Extract the [X, Y] coordinate from the center of the cell holding the provided text.  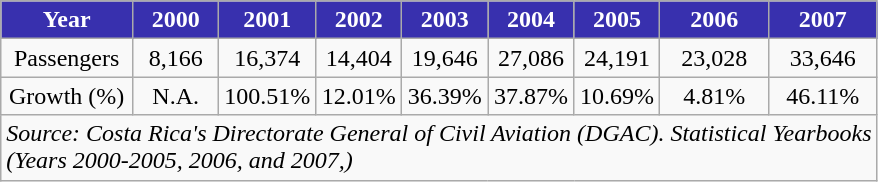
23,028 [714, 58]
2007 [824, 20]
19,646 [445, 58]
N.A. [176, 96]
46.11% [824, 96]
100.51% [268, 96]
4.81% [714, 96]
24,191 [617, 58]
Year [67, 20]
Growth (%) [67, 96]
2003 [445, 20]
8,166 [176, 58]
2006 [714, 20]
14,404 [359, 58]
33,646 [824, 58]
16,374 [268, 58]
Passengers [67, 58]
2001 [268, 20]
10.69% [617, 96]
2005 [617, 20]
12.01% [359, 96]
37.87% [531, 96]
2002 [359, 20]
36.39% [445, 96]
2000 [176, 20]
2004 [531, 20]
27,086 [531, 58]
Source: Costa Rica's Directorate General of Civil Aviation (DGAC). Statistical Yearbooks(Years 2000-2005, 2006, and 2007,) [439, 148]
